Find where the given text appears and provide that cell's center as (X, Y) coordinate. 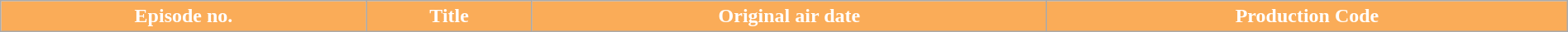
Production Code (1307, 16)
Episode no. (184, 16)
Title (449, 16)
Original air date (789, 16)
